Locate the cell with the specified text and output its (X, Y) center coordinate. 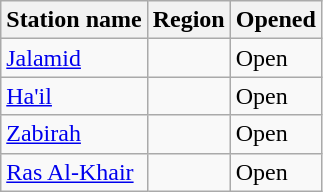
Ras Al-Khair (74, 172)
Ha'il (74, 96)
Jalamid (74, 58)
Region (188, 20)
Station name (74, 20)
Zabirah (74, 134)
Opened (276, 20)
